From the cell containing the given text, extract its center point as (X, Y) coordinate. 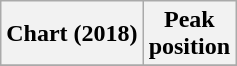
Peak position (189, 34)
Chart (2018) (72, 34)
